Pinpoint the cell where the given text exists, returning its [x, y] midpoint coordinate. 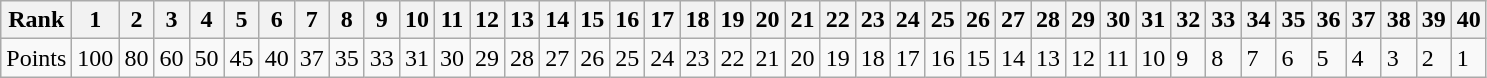
39 [1434, 20]
38 [1398, 20]
32 [1188, 20]
80 [136, 58]
60 [172, 58]
34 [1258, 20]
100 [96, 58]
Rank [36, 20]
36 [1328, 20]
45 [242, 58]
50 [206, 58]
Points [36, 58]
